Identify which cell holds the provided text, then report its [X, Y] central coordinate. 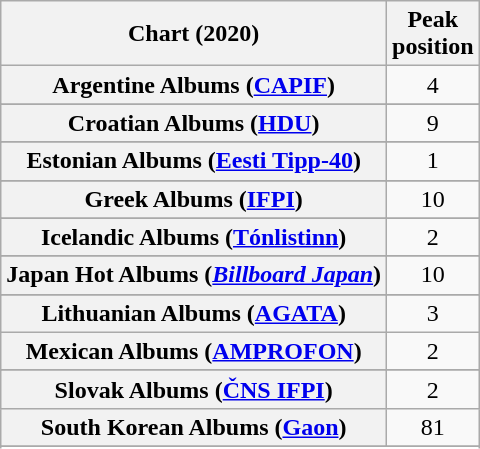
Argentine Albums (CAPIF) [194, 85]
81 [433, 427]
Japan Hot Albums (Billboard Japan) [194, 275]
Icelandic Albums (Tónlistinn) [194, 237]
9 [433, 123]
Croatian Albums (HDU) [194, 123]
Peakposition [433, 34]
3 [433, 313]
Lithuanian Albums (AGATA) [194, 313]
Slovak Albums (ČNS IFPI) [194, 389]
Mexican Albums (AMPROFON) [194, 351]
Estonian Albums (Eesti Tipp-40) [194, 161]
Greek Albums (IFPI) [194, 199]
1 [433, 161]
Chart (2020) [194, 34]
4 [433, 85]
South Korean Albums (Gaon) [194, 427]
